For the text-containing cell, return its midpoint in [X, Y] coordinate format. 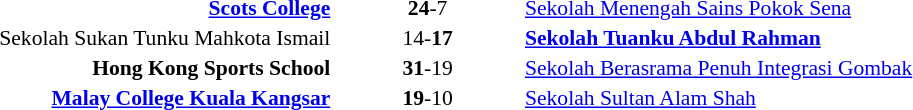
31-19 [428, 68]
14-17 [428, 38]
